From the cell containing the given text, extract its center point as [X, Y] coordinate. 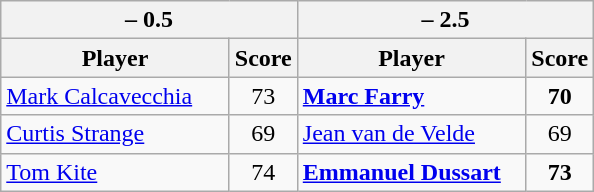
– 0.5 [150, 20]
Curtis Strange [116, 134]
– 2.5 [446, 20]
Jean van de Velde [412, 134]
Emmanuel Dussart [412, 172]
Tom Kite [116, 172]
Mark Calcavecchia [116, 96]
70 [560, 96]
Marc Farry [412, 96]
74 [263, 172]
